Find where the given text appears and provide that cell's center as [X, Y] coordinate. 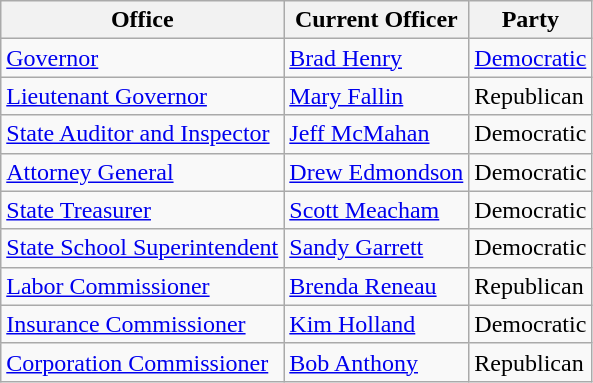
Sandy Garrett [376, 248]
Mary Fallin [376, 96]
Corporation Commissioner [142, 362]
State Treasurer [142, 210]
Labor Commissioner [142, 286]
Party [530, 20]
Attorney General [142, 172]
Lieutenant Governor [142, 96]
Kim Holland [376, 324]
Office [142, 20]
State School Superintendent [142, 248]
Drew Edmondson [376, 172]
Current Officer [376, 20]
State Auditor and Inspector [142, 134]
Governor [142, 58]
Scott Meacham [376, 210]
Brenda Reneau [376, 286]
Brad Henry [376, 58]
Jeff McMahan [376, 134]
Insurance Commissioner [142, 324]
Bob Anthony [376, 362]
